Locate the cell with the specified text and output its (x, y) center coordinate. 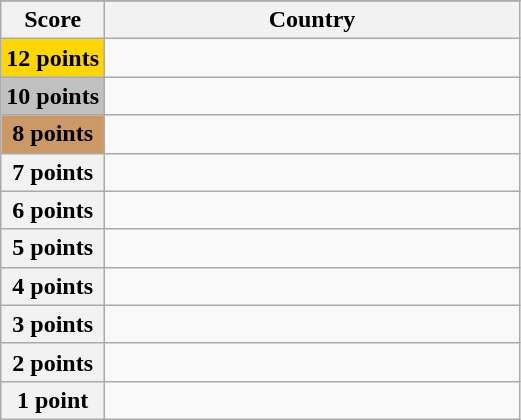
5 points (53, 248)
Country (312, 20)
3 points (53, 324)
6 points (53, 210)
4 points (53, 286)
8 points (53, 134)
Score (53, 20)
2 points (53, 362)
10 points (53, 96)
7 points (53, 172)
12 points (53, 58)
1 point (53, 400)
